For the text-containing cell, return its midpoint in (x, y) coordinate format. 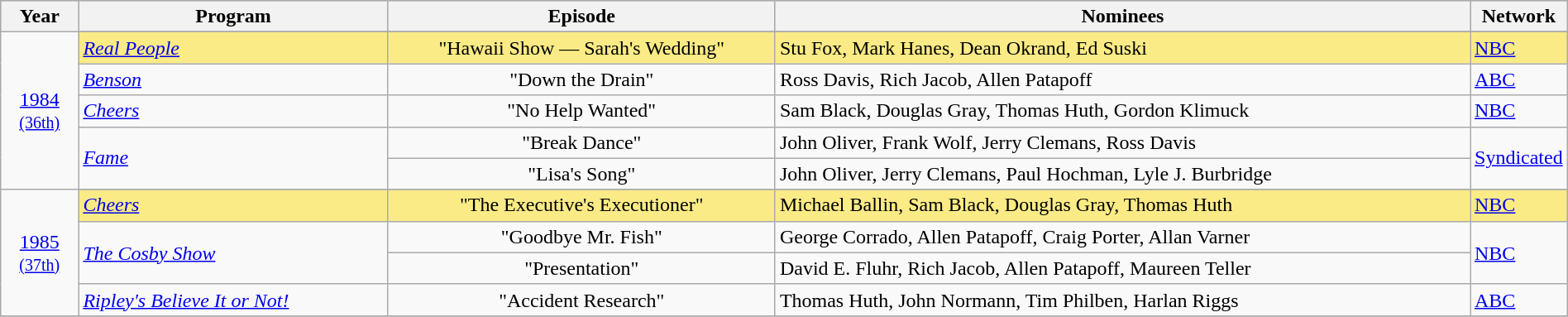
Fame (233, 158)
"Down the Drain" (581, 79)
David E. Fluhr, Rich Jacob, Allen Patapoff, Maureen Teller (1122, 268)
Program (233, 17)
Real People (233, 48)
Thomas Huth, John Normann, Tim Philben, Harlan Riggs (1122, 300)
"Hawaii Show — Sarah's Wedding" (581, 48)
The Cosby Show (233, 252)
Syndicated (1519, 158)
Nominees (1122, 17)
"Break Dance" (581, 142)
Benson (233, 79)
Stu Fox, Mark Hanes, Dean Okrand, Ed Suski (1122, 48)
John Oliver, Frank Wolf, Jerry Clemans, Ross Davis (1122, 142)
Ripley's Believe It or Not! (233, 300)
Michael Ballin, Sam Black, Douglas Gray, Thomas Huth (1122, 205)
"Presentation" (581, 268)
Year (40, 17)
Episode (581, 17)
"Goodbye Mr. Fish" (581, 237)
Sam Black, Douglas Gray, Thomas Huth, Gordon Klimuck (1122, 111)
1985(37th) (40, 252)
John Oliver, Jerry Clemans, Paul Hochman, Lyle J. Burbridge (1122, 174)
"The Executive's Executioner" (581, 205)
"Lisa's Song" (581, 174)
Ross Davis, Rich Jacob, Allen Patapoff (1122, 79)
"No Help Wanted" (581, 111)
"Accident Research" (581, 300)
1984(36th) (40, 111)
Network (1519, 17)
George Corrado, Allen Patapoff, Craig Porter, Allan Varner (1122, 237)
